Provide the [X, Y] coordinate of the cell's center where the given text is located.  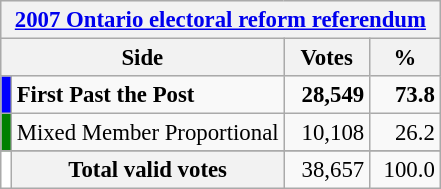
38,657 [327, 170]
26.2 [404, 133]
100.0 [404, 170]
Side [142, 58]
Mixed Member Proportional [148, 133]
10,108 [327, 133]
Votes [327, 58]
% [404, 58]
Total valid votes [148, 170]
First Past the Post [148, 95]
28,549 [327, 95]
2007 Ontario electoral reform referendum [220, 20]
73.8 [404, 95]
